From the cell containing the given text, extract its center point as [X, Y] coordinate. 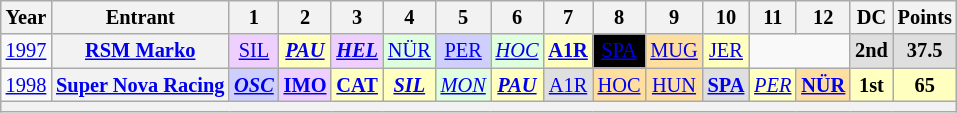
1 [254, 17]
1st [872, 85]
MON [464, 85]
RSM Marko [140, 51]
5 [464, 17]
9 [674, 17]
MUG [674, 51]
Entrant [140, 17]
4 [410, 17]
Year [26, 17]
2nd [872, 51]
DC [872, 17]
37.5 [925, 51]
CAT [357, 85]
JER [726, 51]
HUN [674, 85]
Points [925, 17]
8 [620, 17]
6 [518, 17]
12 [823, 17]
2 [306, 17]
3 [357, 17]
1998 [26, 85]
10 [726, 17]
1997 [26, 51]
Super Nova Racing [140, 85]
IMO [306, 85]
11 [772, 17]
OSC [254, 85]
HEL [357, 51]
7 [568, 17]
65 [925, 85]
